Capture the cell that displays the provided text and extract its [X, Y] central coordinate. 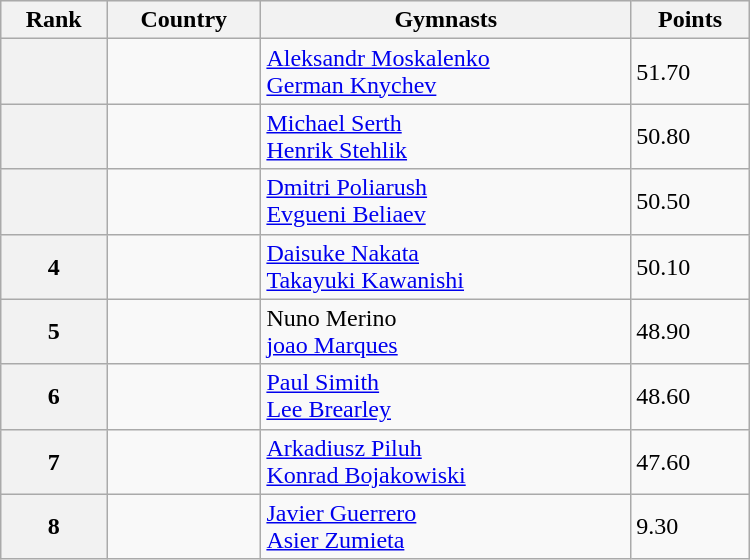
48.60 [690, 396]
51.70 [690, 72]
50.80 [690, 136]
Javier Guerrero Asier Zumieta [446, 526]
9.30 [690, 526]
6 [54, 396]
Daisuke Nakata Takayuki Kawanishi [446, 266]
Gymnasts [446, 20]
5 [54, 332]
Michael Serth Henrik Stehlik [446, 136]
Dmitri Poliarush Evgueni Beliaev [446, 202]
Nuno Merino joao Marques [446, 332]
Rank [54, 20]
7 [54, 462]
8 [54, 526]
Paul Simith Lee Brearley [446, 396]
Country [184, 20]
Aleksandr Moskalenko German Knychev [446, 72]
50.10 [690, 266]
48.90 [690, 332]
Arkadiusz Piluh Konrad Bojakowiski [446, 462]
47.60 [690, 462]
Points [690, 20]
50.50 [690, 202]
4 [54, 266]
